Pinpoint the cell where the given text exists, returning its (x, y) midpoint coordinate. 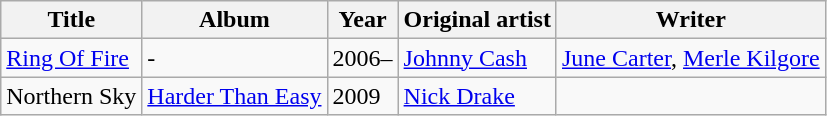
Ring Of Fire (72, 58)
Title (72, 20)
2006– (362, 58)
Writer (690, 20)
June Carter, Merle Kilgore (690, 58)
Original artist (477, 20)
Northern Sky (72, 96)
Harder Than Easy (234, 96)
- (234, 58)
Nick Drake (477, 96)
Johnny Cash (477, 58)
2009 (362, 96)
Year (362, 20)
Album (234, 20)
